Pinpoint the cell where the given text exists, returning its [X, Y] midpoint coordinate. 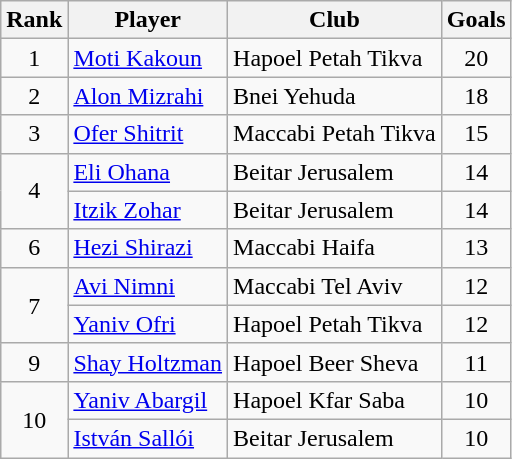
Maccabi Petah Tikva [335, 134]
6 [34, 248]
9 [34, 362]
4 [34, 191]
Goals [476, 20]
20 [476, 58]
Alon Mizrahi [148, 96]
1 [34, 58]
Itzik Zohar [148, 210]
Maccabi Haifa [335, 248]
Avi Nimni [148, 286]
Eli Ohana [148, 172]
Yaniv Abargil [148, 400]
Hezi Shirazi [148, 248]
2 [34, 96]
Ofer Shitrit [148, 134]
Bnei Yehuda [335, 96]
7 [34, 305]
Hapoel Beer Sheva [335, 362]
Moti Kakoun [148, 58]
István Sallói [148, 438]
18 [476, 96]
Hapoel Kfar Saba [335, 400]
Yaniv Ofri [148, 324]
13 [476, 248]
3 [34, 134]
Player [148, 20]
Club [335, 20]
Rank [34, 20]
Shay Holtzman [148, 362]
15 [476, 134]
11 [476, 362]
Maccabi Tel Aviv [335, 286]
